Determine the (X, Y) coordinate at the center of the cell enclosing the given text.  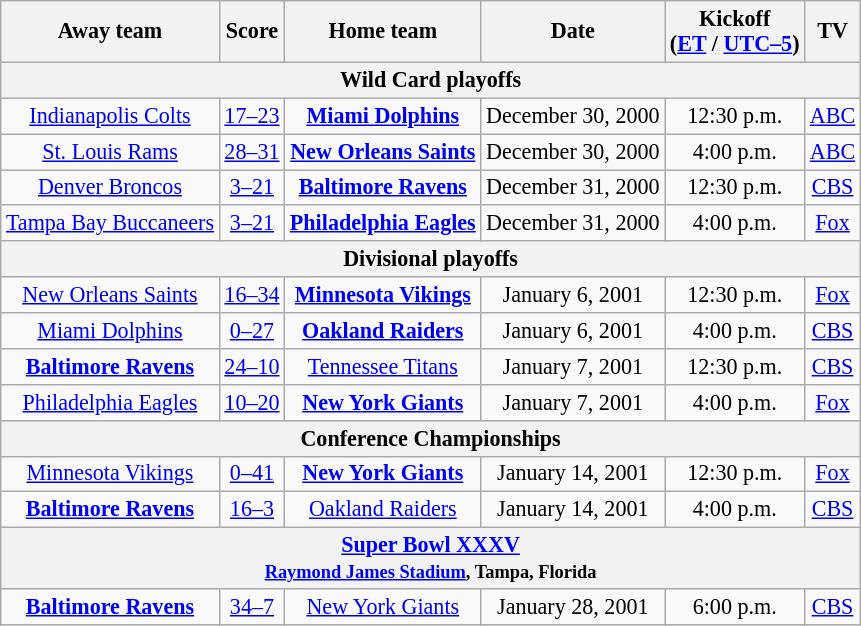
24–10 (252, 366)
0–27 (252, 330)
Denver Broncos (110, 187)
16–34 (252, 295)
Conference Championships (431, 438)
16–3 (252, 510)
Date (573, 30)
TV (833, 30)
Divisional playoffs (431, 259)
Away team (110, 30)
Tennessee Titans (383, 366)
Indianapolis Colts (110, 116)
0–41 (252, 474)
28–31 (252, 151)
Super Bowl XXXVRaymond James Stadium, Tampa, Florida (431, 558)
Tampa Bay Buccaneers (110, 223)
St. Louis Rams (110, 151)
January 28, 2001 (573, 607)
Kickoff(ET / UTC–5) (735, 30)
Wild Card playoffs (431, 80)
10–20 (252, 402)
17–23 (252, 116)
6:00 p.m. (735, 607)
Score (252, 30)
34–7 (252, 607)
Home team (383, 30)
